Extract the (X, Y) coordinate from the center of the cell holding the provided text.  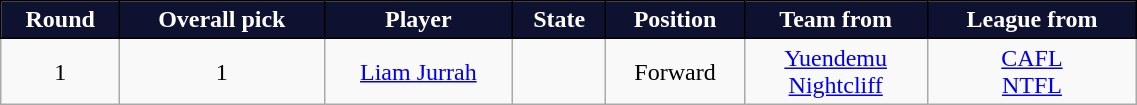
YuendemuNightcliff (836, 72)
Forward (675, 72)
Round (60, 20)
State (560, 20)
Position (675, 20)
Overall pick (222, 20)
League from (1032, 20)
CAFLNTFL (1032, 72)
Team from (836, 20)
Liam Jurrah (418, 72)
Player (418, 20)
